Output the (x, y) coordinate of the center of the cell containing the given text.  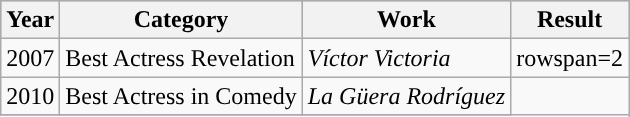
Work (406, 20)
Best Actress in Comedy (181, 96)
Víctor Victoria (406, 58)
2010 (30, 96)
2007 (30, 58)
Result (570, 20)
Year (30, 20)
La Güera Rodríguez (406, 96)
Category (181, 20)
Best Actress Revelation (181, 58)
rowspan=2 (570, 58)
